Extract the [x, y] coordinate from the center of the cell holding the provided text.  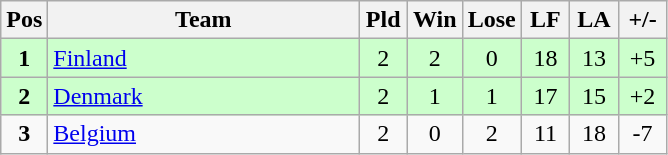
LF [546, 20]
Pos [24, 20]
11 [546, 134]
17 [546, 96]
+2 [642, 96]
13 [594, 58]
LA [594, 20]
Denmark [204, 96]
3 [24, 134]
+5 [642, 58]
Team [204, 20]
-7 [642, 134]
Finland [204, 58]
Lose [492, 20]
15 [594, 96]
Belgium [204, 134]
Win [434, 20]
Pld [384, 20]
+/- [642, 20]
